Determine the (X, Y) coordinate at the center of the cell enclosing the given text.  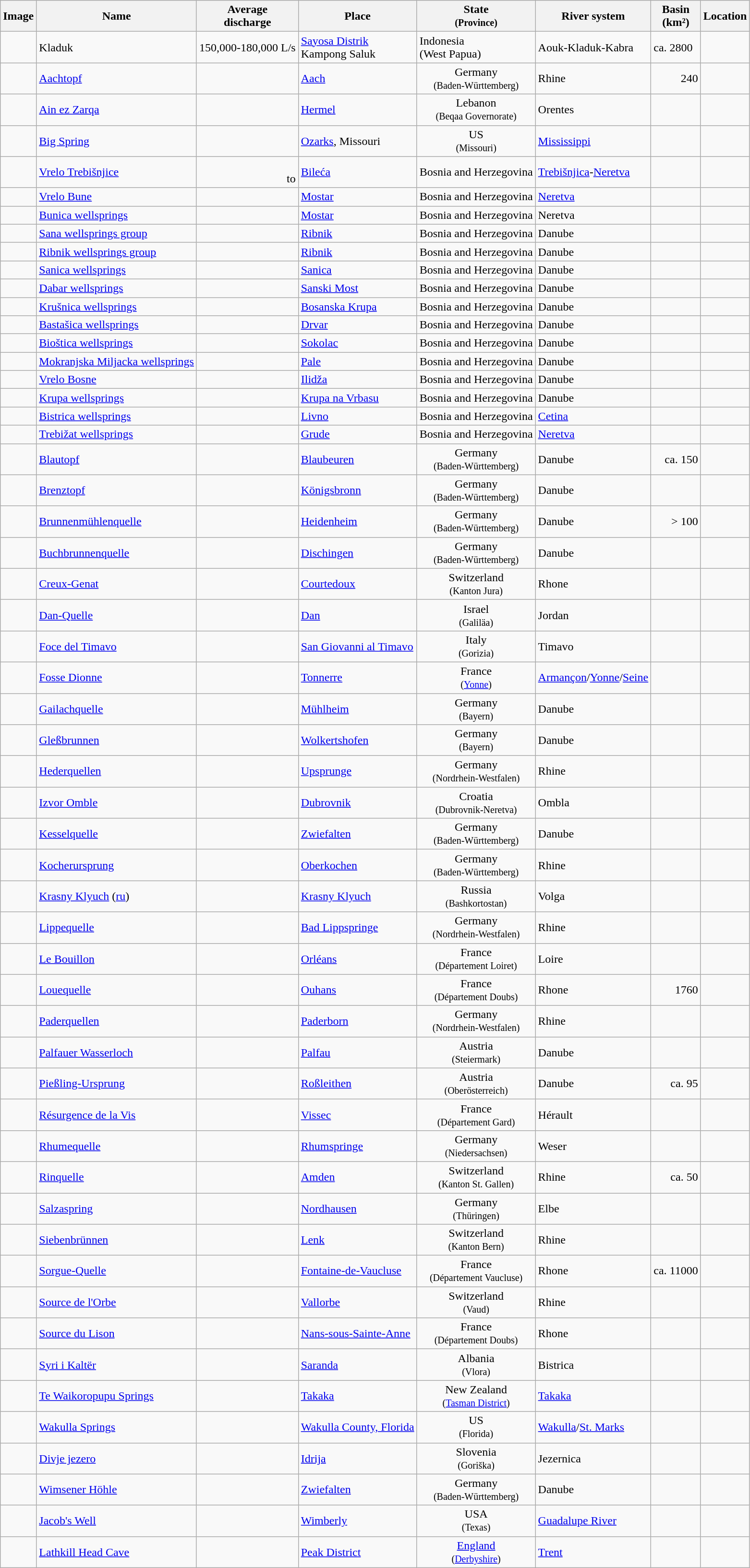
240 (676, 79)
Basin(km²) (676, 16)
Königsbronn (357, 491)
Ilidža (357, 380)
Trebižat wellsprings (117, 434)
Kladuk (117, 47)
Ain ez Zarqa (117, 109)
Buchbrunnenquelle (117, 553)
Krasny Klyuch (ru) (117, 897)
Le Bouillon (117, 959)
Bunica wellsprings (117, 215)
Krupa wellsprings (117, 398)
Israel(Galiläa) (476, 615)
Vrelo Bune (117, 197)
Sokolac (357, 343)
Blautopf (117, 459)
Vissec (357, 1114)
Résurgence de la Vis (117, 1114)
Russia(Bashkortostan) (476, 897)
Location (725, 16)
Sayosa DistrikKampong Saluk (357, 47)
Lippequelle (117, 927)
Palfau (357, 1052)
Guadalupe River (593, 1520)
Paderborn (357, 1021)
Siebenbrünnen (117, 1240)
Nordhausen (357, 1209)
Sana wellsprings group (117, 233)
Name (117, 16)
Nans-sous-Sainte-Anne (357, 1333)
Bad Lippspringe (357, 927)
Dabar wellsprings (117, 288)
Amden (357, 1177)
Bistrica (593, 1365)
Salzaspring (117, 1209)
Jacob's Well (117, 1520)
Elbe (593, 1209)
Divje jezero (117, 1458)
Kocherursprung (117, 865)
Orléans (357, 959)
Palfauer Wasserloch (117, 1052)
Armançon/Yonne/Seine (593, 678)
Krupa na Vrbasu (357, 398)
USA(Texas) (476, 1520)
Upsprunge (357, 772)
Courtedoux (357, 584)
Bileća (357, 172)
France(Département Loiret) (476, 959)
Switzerland(Vaud) (476, 1303)
Source du Lison (117, 1333)
Timavo (593, 646)
Hérault (593, 1114)
Albania(Vlora) (476, 1365)
Dan (357, 615)
Wimberly (357, 1520)
Vallorbe (357, 1303)
New Zealand(Tasman District) (476, 1396)
Rhumequelle (117, 1146)
Bastašica wellsprings (117, 325)
Sanica (357, 270)
Te Waikoropupu Springs (117, 1396)
Wakulla County, Florida (357, 1427)
Rinquelle (117, 1177)
Cetina (593, 416)
River system (593, 16)
Wakulla Springs (117, 1427)
Brenztopf (117, 491)
Rhumspringe (357, 1146)
Switzerland(Kanton Jura) (476, 584)
San Giovanni al Timavo (357, 646)
Fontaine-de-Vaucluse (357, 1271)
Krasny Klyuch (357, 897)
Lenk (357, 1240)
Switzerland(Kanton St. Gallen) (476, 1177)
Aachtopf (117, 79)
to (247, 172)
Izvor Omble (117, 802)
Volga (593, 897)
Syri i Kaltër (117, 1365)
Jezernica (593, 1458)
Dischingen (357, 553)
Dubrovnik (357, 802)
Pale (357, 361)
Trent (593, 1552)
Ouhans (357, 990)
ca. 2800 (676, 47)
Ozarks, Missouri (357, 141)
Gailachquelle (117, 708)
1760 (676, 990)
Hederquellen (117, 772)
Vrelo Bosne (117, 380)
Foce del Timavo (117, 646)
Place (357, 16)
Bosanska Krupa (357, 307)
Saranda (357, 1365)
Paderquellen (117, 1021)
Fosse Dionne (117, 678)
Aach (357, 79)
ca. 50 (676, 1177)
France(Département Vaucluse) (476, 1271)
Ribnik wellsprings group (117, 251)
Orentes (593, 109)
France(Département Gard) (476, 1114)
Averagedischarge (247, 16)
Germany(Niedersachsen) (476, 1146)
Loire (593, 959)
Hermel (357, 109)
Germany(Thüringen) (476, 1209)
150,000-180,000 L/s (247, 47)
Indonesia(West Papua) (476, 47)
Sanski Most (357, 288)
Mississippi (593, 141)
Roßleithen (357, 1084)
Oberkochen (357, 865)
US(Florida) (476, 1427)
Pießling-Ursprung (117, 1084)
Wakulla/St. Marks (593, 1427)
Big Spring (117, 141)
Bistrica wellsprings (117, 416)
Image (18, 16)
Blaubeuren (357, 459)
ca. 95 (676, 1084)
> 100 (676, 521)
Mühlheim (357, 708)
US(Missouri) (476, 141)
Ombla (593, 802)
Wimsener Höhle (117, 1490)
State(Province) (476, 16)
Creux-Genat (117, 584)
Trebišnjica-Neretva (593, 172)
Heidenheim (357, 521)
Drvar (357, 325)
Vrelo Trebišnjice (117, 172)
Slovenia(Goriška) (476, 1458)
Switzerland(Kanton Bern) (476, 1240)
Italy(Gorizia) (476, 646)
Gleßbrunnen (117, 740)
England(Derbyshire) (476, 1552)
Wolkertshofen (357, 740)
Louequelle (117, 990)
Tonnerre (357, 678)
Weser (593, 1146)
Lebanon(Beqaa Governorate) (476, 109)
Jordan (593, 615)
Bioštica wellsprings (117, 343)
Austria(Oberösterreich) (476, 1084)
ca. 11000 (676, 1271)
Kesselquelle (117, 834)
Mokranjska Miljacka wellsprings (117, 361)
Aouk-Kladuk-Kabra (593, 47)
Dan-Quelle (117, 615)
Lathkill Head Cave (117, 1552)
Austria(Steiermark) (476, 1052)
Grude (357, 434)
Source de l'Orbe (117, 1303)
France(Yonne) (476, 678)
Peak District (357, 1552)
Sanica wellsprings (117, 270)
Livno (357, 416)
Idrija (357, 1458)
ca. 150 (676, 459)
Sorgue-Quelle (117, 1271)
Krušnica wellsprings (117, 307)
Brunnenmühlenquelle (117, 521)
Croatia(Dubrovnik-Neretva) (476, 802)
